Identify which cell holds the provided text, then report its [x, y] central coordinate. 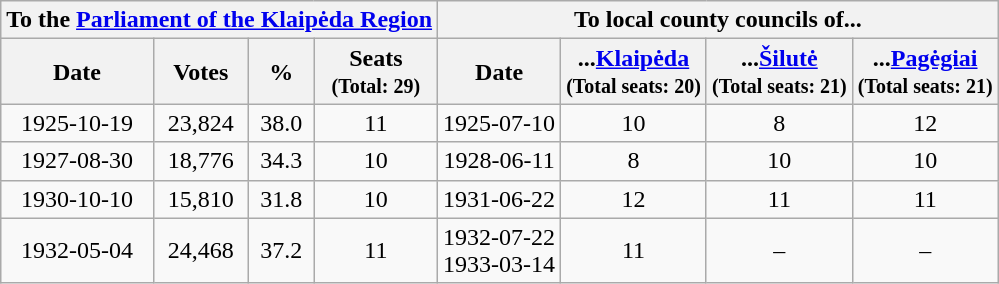
1927-08-30 [77, 161]
1931-06-22 [500, 199]
18,776 [200, 161]
To the Parliament of the Klaipėda Region [220, 20]
1925-07-10 [500, 123]
...Pagėgiai(Total seats: 21) [925, 72]
1925-10-19 [77, 123]
34.3 [281, 161]
1928-06-11 [500, 161]
23,824 [200, 123]
...Klaipėda(Total seats: 20) [634, 72]
To local county councils of... [718, 20]
37.2 [281, 250]
15,810 [200, 199]
1930-10-10 [77, 199]
1932-07-221933-03-14 [500, 250]
38.0 [281, 123]
...Šilutė(Total seats: 21) [779, 72]
Votes [200, 72]
% [281, 72]
Seats(Total: 29) [376, 72]
24,468 [200, 250]
1932-05-04 [77, 250]
31.8 [281, 199]
